Provide the [x, y] coordinate of the cell's center where the given text is located.  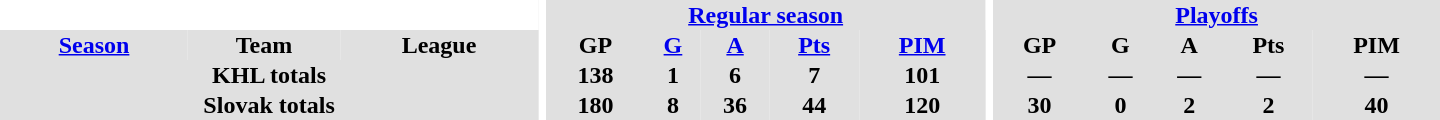
30 [1040, 105]
Team [264, 45]
League [439, 45]
Season [94, 45]
0 [1120, 105]
7 [814, 75]
1 [672, 75]
KHL totals [269, 75]
8 [672, 105]
138 [596, 75]
Playoffs [1216, 15]
Regular season [766, 15]
Slovak totals [269, 105]
120 [922, 105]
180 [596, 105]
36 [736, 105]
101 [922, 75]
44 [814, 105]
6 [736, 75]
40 [1376, 105]
